Return (X, Y) of the center of cell containing provided text 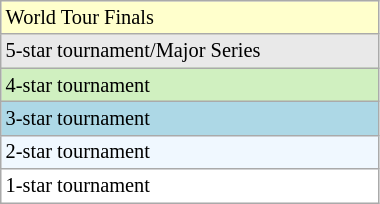
2-star tournament (190, 152)
1-star tournament (190, 186)
5-star tournament/Major Series (190, 51)
3-star tournament (190, 118)
World Tour Finals (190, 17)
4-star tournament (190, 85)
